For the text-containing cell, return its midpoint in [x, y] coordinate format. 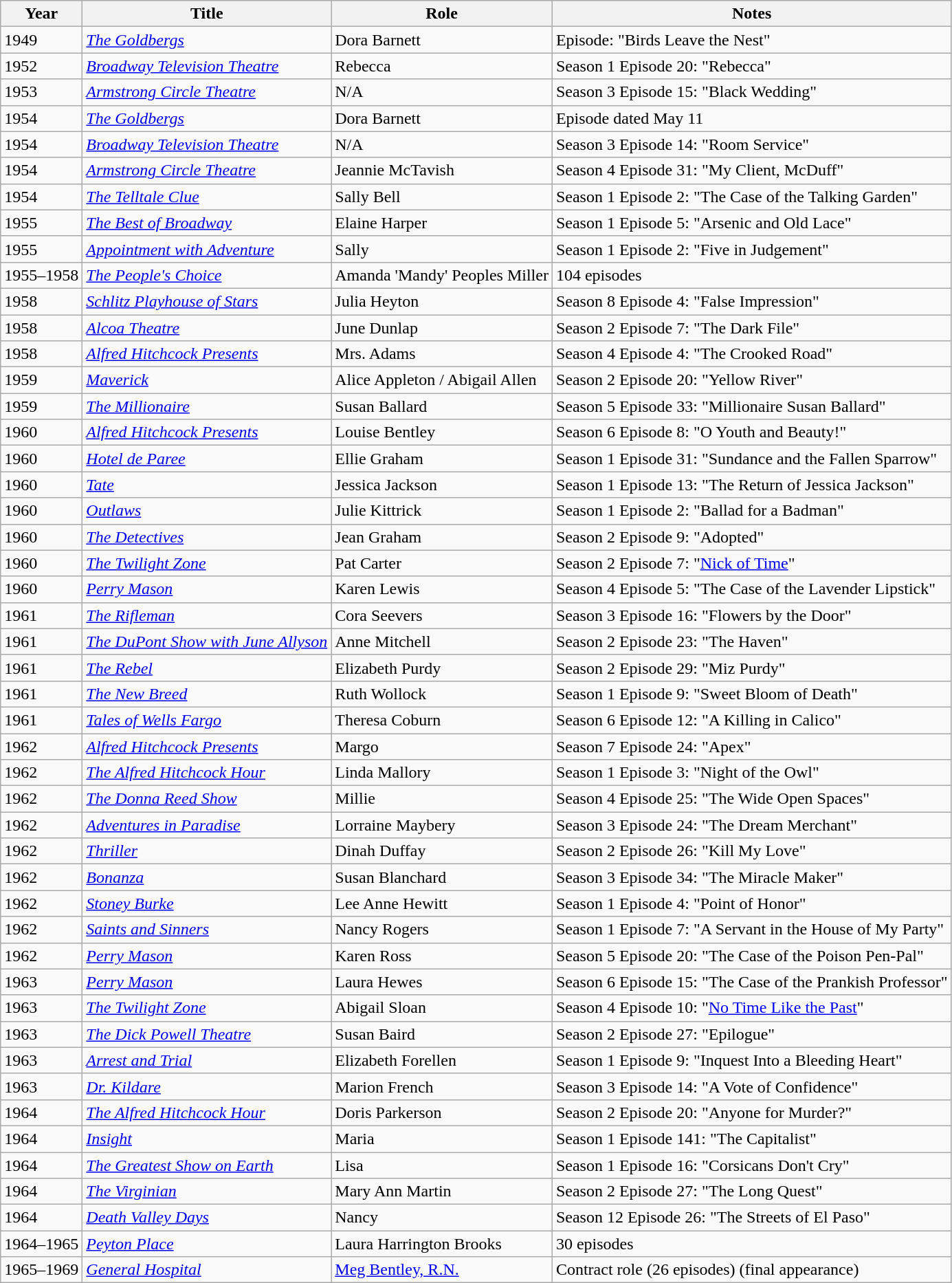
Dr. Kildare [207, 1086]
Tate [207, 485]
Anne Mitchell [442, 641]
1964–1965 [41, 1244]
Amanda 'Mandy' Peoples Miller [442, 275]
Mary Ann Martin [442, 1192]
Schlitz Playhouse of Stars [207, 301]
Season 1 Episode 5: "Arsenic and Old Lace" [752, 223]
Season 6 Episode 12: "A Killing in Calico" [752, 720]
Season 12 Episode 26: "The Streets of El Paso" [752, 1218]
Theresa Coburn [442, 720]
General Hospital [207, 1270]
Season 3 Episode 14: "Room Service" [752, 144]
1965–1969 [41, 1270]
1955–1958 [41, 275]
Alcoa Theatre [207, 328]
The Detectives [207, 537]
Season 1 Episode 13: "The Return of Jessica Jackson" [752, 485]
Season 2 Episode 23: "The Haven" [752, 641]
Nancy [442, 1218]
Season 4 Episode 5: "The Case of the Lavender Lipstick" [752, 589]
Stoney Burke [207, 903]
Appointment with Adventure [207, 249]
Season 2 Episode 26: "Kill My Love" [752, 851]
Season 6 Episode 15: "The Case of the Prankish Professor" [752, 982]
Karen Lewis [442, 589]
Season 1 Episode 31: "Sundance and the Fallen Sparrow" [752, 459]
Elizabeth Forellen [442, 1060]
Lisa [442, 1165]
Susan Baird [442, 1034]
Season 2 Episode 9: "Adopted" [752, 537]
Season 2 Episode 20: "Anyone for Murder?" [752, 1112]
Notes [752, 14]
Contract role (26 episodes) (final appearance) [752, 1270]
Season 3 Episode 15: "Black Wedding" [752, 92]
Marion French [442, 1086]
Laura Harrington Brooks [442, 1244]
Season 1 Episode 2: "Five in Judgement" [752, 249]
Cora Seevers [442, 615]
Season 1 Episode 2: "Ballad for a Badman" [752, 511]
The Virginian [207, 1192]
Abigail Sloan [442, 1008]
Season 1 Episode 7: "A Servant in the House of My Party" [752, 930]
The Rebel [207, 668]
Season 1 Episode 2: "The Case of the Talking Garden" [752, 197]
Season 1 Episode 3: "Night of the Owl" [752, 773]
Episode: "Birds Leave the Nest" [752, 40]
Season 2 Episode 7: "Nick of Time" [752, 563]
Season 1 Episode 141: "The Capitalist" [752, 1139]
Season 4 Episode 25: "The Wide Open Spaces" [752, 799]
Season 2 Episode 20: "Yellow River" [752, 380]
Tales of Wells Fargo [207, 720]
1953 [41, 92]
Elizabeth Purdy [442, 668]
Season 8 Episode 4: "False Impression" [752, 301]
30 episodes [752, 1244]
Season 2 Episode 27: "Epilogue" [752, 1034]
Laura Hewes [442, 982]
Dinah Duffay [442, 851]
Susan Blanchard [442, 877]
Jeannie McTavish [442, 171]
Elaine Harper [442, 223]
Season 1 Episode 9: "Sweet Bloom of Death" [752, 694]
Lee Anne Hewitt [442, 903]
Season 1 Episode 16: "Corsicans Don't Cry" [752, 1165]
Susan Ballard [442, 406]
The Dick Powell Theatre [207, 1034]
104 episodes [752, 275]
Season 2 Episode 29: "Miz Purdy" [752, 668]
Season 4 Episode 4: "The Crooked Road" [752, 354]
Season 3 Episode 34: "The Miracle Maker" [752, 877]
Season 5 Episode 33: "Millionaire Susan Ballard" [752, 406]
Death Valley Days [207, 1218]
Meg Bentley, R.N. [442, 1270]
Lorraine Maybery [442, 825]
The Rifleman [207, 615]
Arrest and Trial [207, 1060]
The People's Choice [207, 275]
Season 2 Episode 7: "The Dark File" [752, 328]
Season 6 Episode 8: "O Youth and Beauty!" [752, 432]
The Greatest Show on Earth [207, 1165]
Julie Kittrick [442, 511]
Season 4 Episode 31: "My Client, McDuff" [752, 171]
The Telltale Clue [207, 197]
Margo [442, 746]
Season 3 Episode 14: "A Vote of Confidence" [752, 1086]
The DuPont Show with June Allyson [207, 641]
Season 3 Episode 16: "Flowers by the Door" [752, 615]
Season 3 Episode 24: "The Dream Merchant" [752, 825]
Hotel de Paree [207, 459]
The Donna Reed Show [207, 799]
Maverick [207, 380]
Jessica Jackson [442, 485]
Jean Graham [442, 537]
Ellie Graham [442, 459]
1949 [41, 40]
Role [442, 14]
Bonanza [207, 877]
Sally Bell [442, 197]
Mrs. Adams [442, 354]
1952 [41, 66]
Nancy Rogers [442, 930]
The New Breed [207, 694]
The Millionaire [207, 406]
Maria [442, 1139]
Julia Heyton [442, 301]
Season 7 Episode 24: "Apex" [752, 746]
Louise Bentley [442, 432]
Season 5 Episode 20: "The Case of the Poison Pen-Pal" [752, 956]
Ruth Wollock [442, 694]
Millie [442, 799]
Season 2 Episode 27: "The Long Quest" [752, 1192]
June Dunlap [442, 328]
The Best of Broadway [207, 223]
Karen Ross [442, 956]
Season 1 Episode 9: "Inquest Into a Bleeding Heart" [752, 1060]
Outlaws [207, 511]
Doris Parkerson [442, 1112]
Year [41, 14]
Episode dated May 11 [752, 118]
Season 4 Episode 10: "No Time Like the Past" [752, 1008]
Sally [442, 249]
Linda Mallory [442, 773]
Adventures in Paradise [207, 825]
Alice Appleton / Abigail Allen [442, 380]
Rebecca [442, 66]
Pat Carter [442, 563]
Season 1 Episode 4: "Point of Honor" [752, 903]
Thriller [207, 851]
Season 1 Episode 20: "Rebecca" [752, 66]
Insight [207, 1139]
Title [207, 14]
Saints and Sinners [207, 930]
Peyton Place [207, 1244]
